Scan for the cell matching the given text and deliver its [X, Y] coordinate at center. 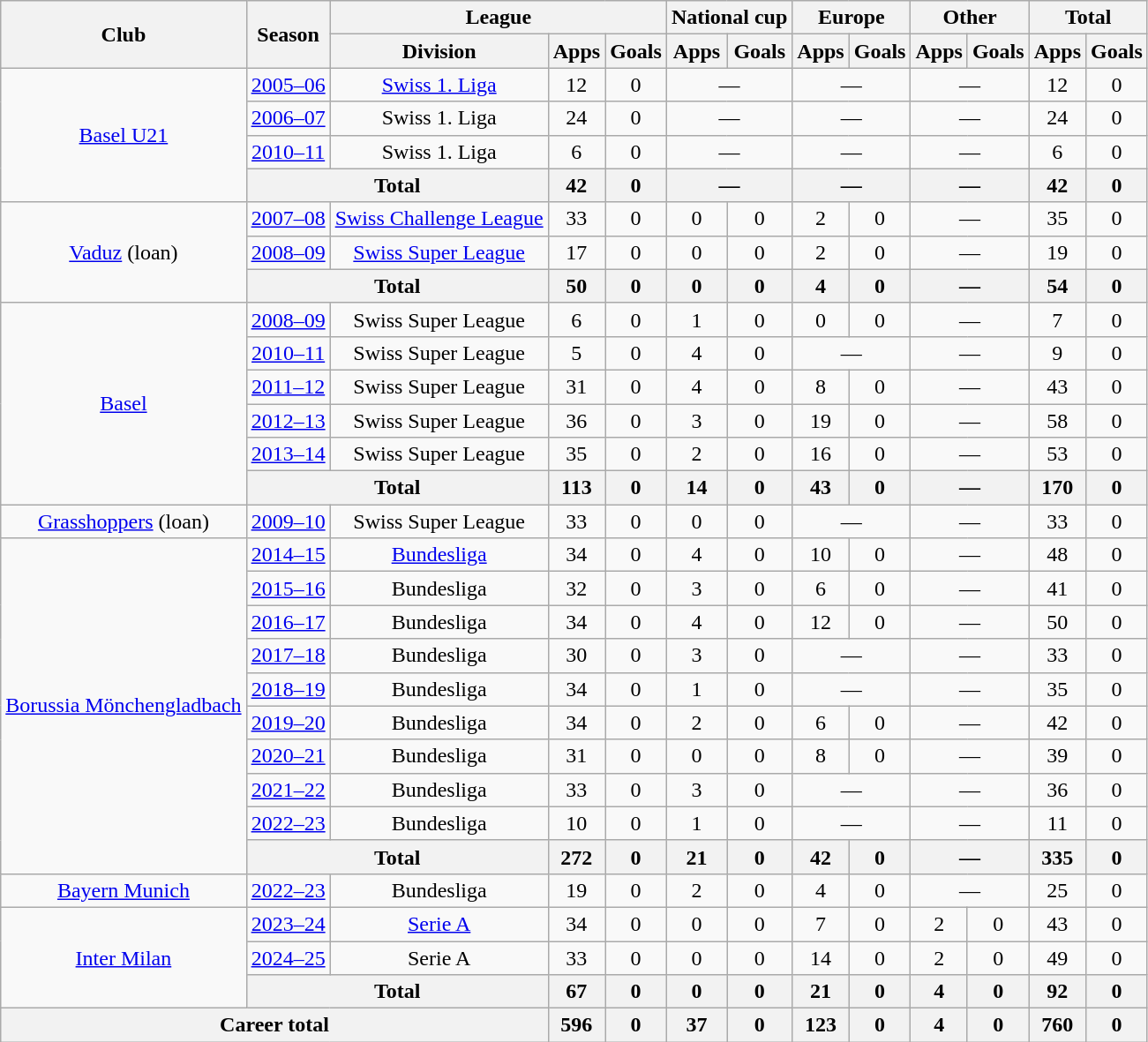
49 [1057, 957]
Grasshoppers (loan) [124, 521]
37 [696, 1025]
2023–24 [288, 924]
335 [1057, 857]
Club [124, 34]
67 [576, 992]
48 [1057, 555]
2012–13 [288, 421]
Borussia Mönchengladbach [124, 706]
5 [576, 353]
Europe [852, 18]
2021–22 [288, 790]
Bayern Munich [124, 890]
760 [1057, 1025]
123 [821, 1025]
2024–25 [288, 957]
Inter Milan [124, 957]
53 [1057, 454]
58 [1057, 421]
113 [576, 488]
2015–16 [288, 588]
54 [1057, 286]
9 [1057, 353]
Season [288, 34]
2011–12 [288, 386]
11 [1057, 823]
2013–14 [288, 454]
Basel [124, 403]
National cup [729, 18]
2009–10 [288, 521]
2020–21 [288, 756]
596 [576, 1025]
17 [576, 252]
170 [1057, 488]
92 [1057, 992]
Other [970, 18]
41 [1057, 588]
39 [1057, 756]
2005–06 [288, 85]
Vaduz (loan) [124, 252]
2016–17 [288, 622]
2007–08 [288, 219]
Career total [274, 1025]
272 [576, 857]
Division [439, 51]
2017–18 [288, 656]
32 [576, 588]
2006–07 [288, 118]
30 [576, 656]
16 [821, 454]
2014–15 [288, 555]
Basel U21 [124, 135]
Swiss Challenge League [439, 219]
League [498, 18]
2019–20 [288, 723]
25 [1057, 890]
2018–19 [288, 689]
